Search for the cell housing the specified text and yield its [x, y] center coordinate. 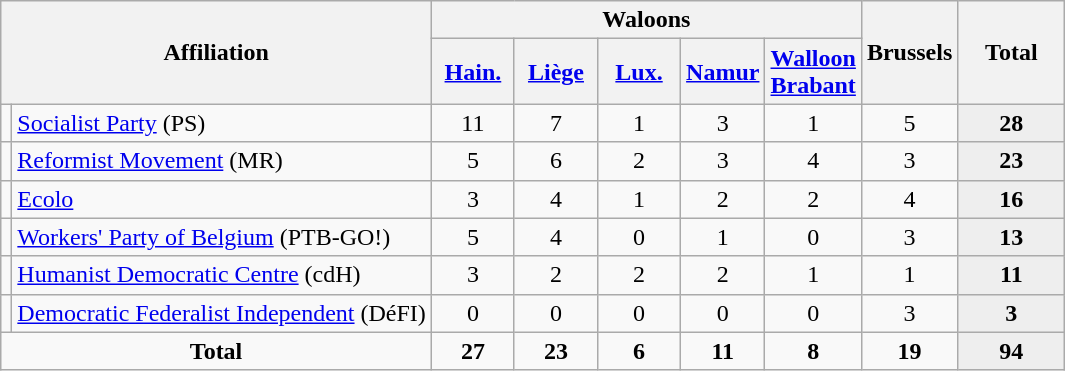
Socialist Party (PS) [222, 123]
Walloon Brabant [813, 72]
Brussels [909, 52]
Waloons [646, 20]
Liège [556, 72]
27 [472, 351]
Ecolo [222, 199]
Workers' Party of Belgium (PTB-GO!) [222, 237]
7 [556, 123]
Lux. [640, 72]
Hain. [472, 72]
16 [1012, 199]
Humanist Democratic Centre (cdH) [222, 275]
Reformist Movement (MR) [222, 161]
19 [909, 351]
Affiliation [216, 52]
8 [813, 351]
Namur [723, 72]
94 [1012, 351]
28 [1012, 123]
13 [1012, 237]
Democratic Federalist Independent (DéFI) [222, 313]
